Identify which cell holds the provided text, then report its [X, Y] central coordinate. 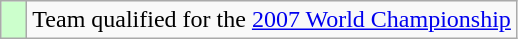
Team qualified for the 2007 World Championship [272, 20]
